Return the [X, Y] coordinate for the center point of the cell that contains the specified text.  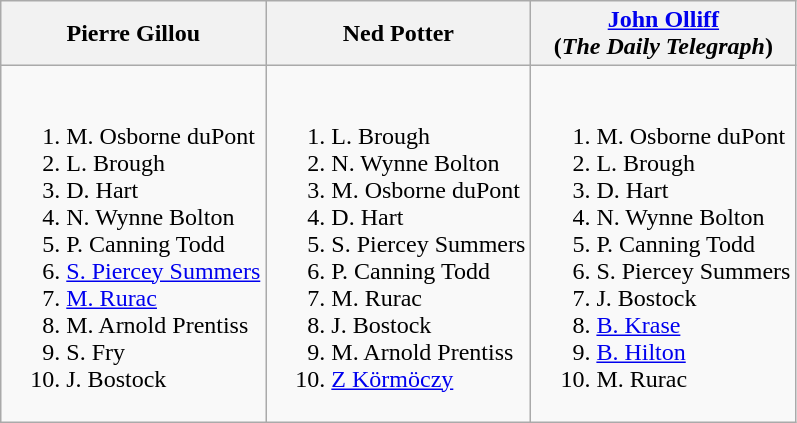
Pierre Gillou [134, 34]
M. Osborne duPont L. Brough D. Hart N. Wynne Bolton P. Canning Todd S. Piercey Summers M. Rurac M. Arnold Prentiss S. Fry J. Bostock [134, 244]
John Olliff(The Daily Telegraph) [664, 34]
Ned Potter [398, 34]
M. Osborne duPont L. Brough D. Hart N. Wynne Bolton P. Canning Todd S. Piercey Summers J. Bostock B. Krase B. Hilton M. Rurac [664, 244]
L. Brough N. Wynne Bolton M. Osborne duPont D. Hart S. Piercey Summers P. Canning Todd M. Rurac J. Bostock M. Arnold Prentiss Z Körmöczy [398, 244]
